Detect which cell encompasses the target text, then output its (X, Y) center coordinate. 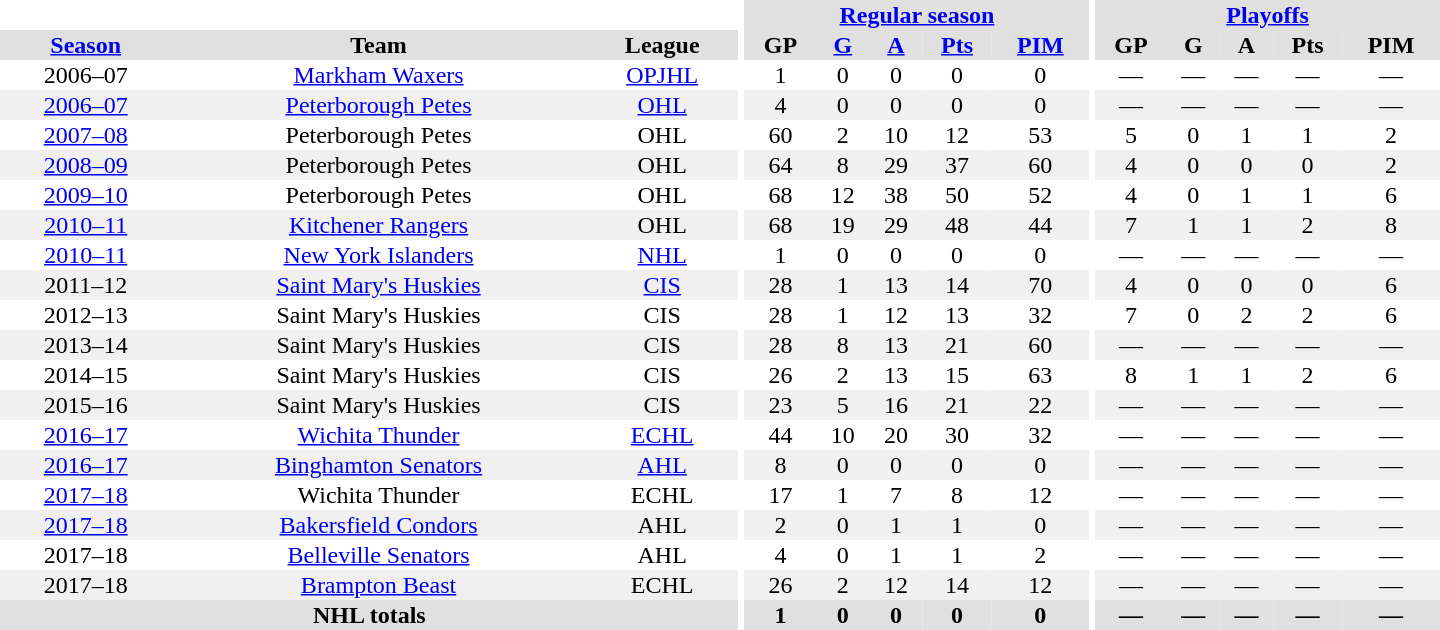
Brampton Beast (378, 585)
52 (1040, 195)
Kitchener Rangers (378, 225)
53 (1040, 135)
38 (896, 195)
League (662, 45)
2014–15 (86, 375)
Team (378, 45)
Belleville Senators (378, 555)
Binghamton Senators (378, 465)
New York Islanders (378, 255)
NHL totals (370, 615)
NHL (662, 255)
63 (1040, 375)
Regular season (918, 15)
OPJHL (662, 75)
37 (958, 165)
Markham Waxers (378, 75)
48 (958, 225)
50 (958, 195)
2007–08 (86, 135)
Bakersfield Condors (378, 525)
Playoffs (1268, 15)
70 (1040, 285)
2012–13 (86, 315)
2013–14 (86, 345)
15 (958, 375)
2015–16 (86, 405)
16 (896, 405)
23 (781, 405)
Season (86, 45)
19 (842, 225)
64 (781, 165)
22 (1040, 405)
2009–10 (86, 195)
20 (896, 435)
30 (958, 435)
2008–09 (86, 165)
17 (781, 495)
2011–12 (86, 285)
